Locate the cell with the specified text and output its [X, Y] center coordinate. 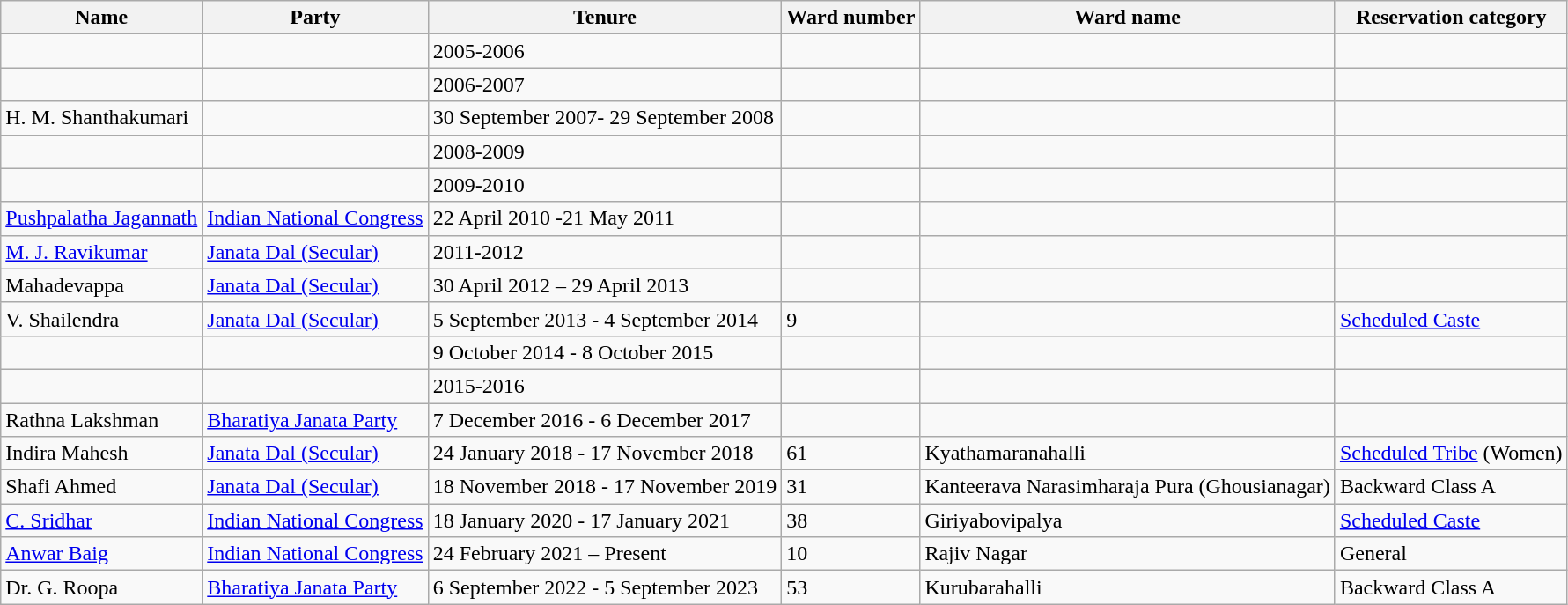
2011-2012 [605, 252]
Name [102, 18]
Ward name [1128, 18]
2008-2009 [605, 151]
Reservation category [1451, 18]
Giriyabovipalya [1128, 520]
Scheduled Tribe (Women) [1451, 454]
Kurubarahalli [1128, 587]
18 November 2018 - 17 November 2019 [605, 487]
H. M. Shanthakumari [102, 118]
Pushpalatha Jagannath [102, 218]
Anwar Baig [102, 554]
5 September 2013 - 4 September 2014 [605, 319]
V. Shailendra [102, 319]
2015-2016 [605, 386]
30 September 2007- 29 September 2008 [605, 118]
22 April 2010 -21 May 2011 [605, 218]
Kanteerava Narasimharaja Pura (Ghousianagar) [1128, 487]
Ward number [850, 18]
Tenure [605, 18]
2006-2007 [605, 85]
Rajiv Nagar [1128, 554]
General [1451, 554]
M. J. Ravikumar [102, 252]
Party [315, 18]
2009-2010 [605, 185]
6 September 2022 - 5 September 2023 [605, 587]
Kyathamaranahalli [1128, 454]
53 [850, 587]
Mahadevappa [102, 285]
24 February 2021 – Present [605, 554]
31 [850, 487]
9 [850, 319]
Indira Mahesh [102, 454]
7 December 2016 - 6 December 2017 [605, 420]
38 [850, 520]
9 October 2014 - 8 October 2015 [605, 352]
Dr. G. Roopa [102, 587]
C. Sridhar [102, 520]
18 January 2020 - 17 January 2021 [605, 520]
30 April 2012 – 29 April 2013 [605, 285]
61 [850, 454]
Rathna Lakshman [102, 420]
2005-2006 [605, 51]
Shafi Ahmed [102, 487]
24 January 2018 - 17 November 2018 [605, 454]
10 [850, 554]
